Scan for the cell matching the given text and deliver its (x, y) coordinate at center. 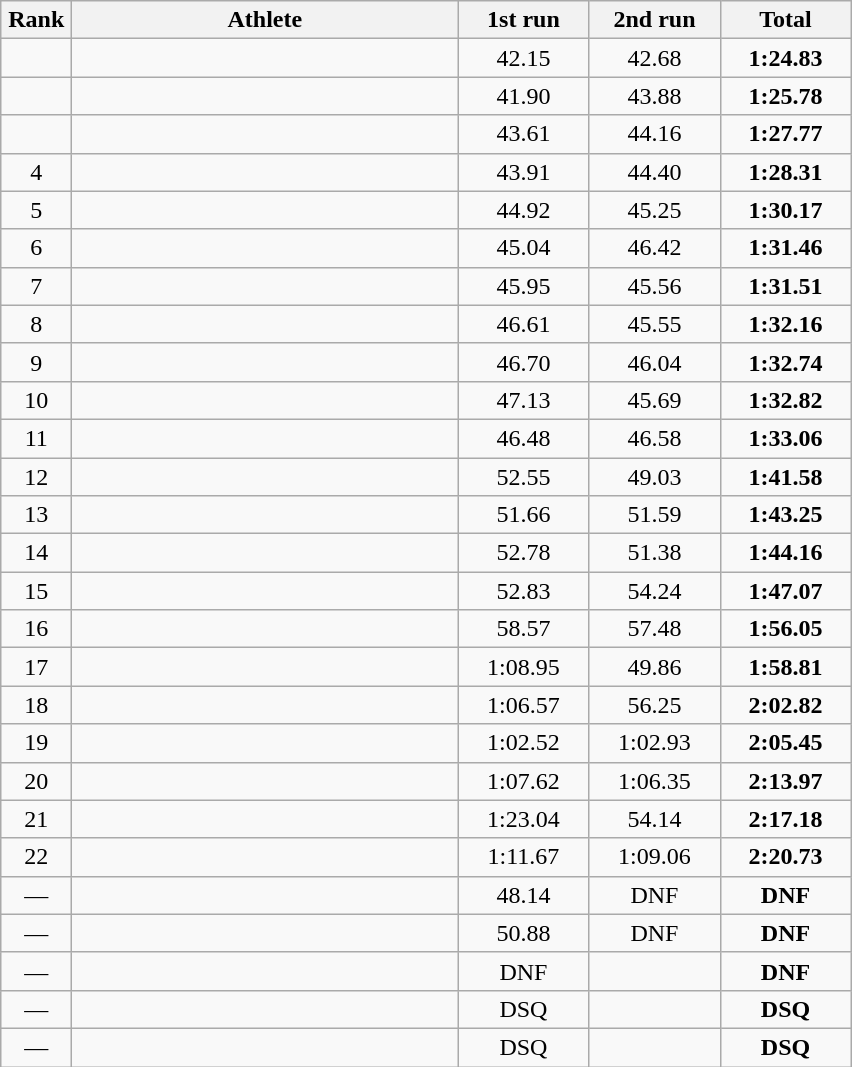
Total (786, 20)
1:32.82 (786, 400)
44.16 (654, 134)
41.90 (524, 96)
Rank (36, 20)
44.40 (654, 172)
1:43.25 (786, 515)
51.38 (654, 553)
8 (36, 324)
Athlete (265, 20)
22 (36, 857)
54.24 (654, 591)
1:47.07 (786, 591)
1:32.16 (786, 324)
46.48 (524, 438)
2:13.97 (786, 781)
10 (36, 400)
1:44.16 (786, 553)
1st run (524, 20)
16 (36, 629)
1:33.06 (786, 438)
1:27.77 (786, 134)
2:05.45 (786, 743)
17 (36, 667)
9 (36, 362)
1:25.78 (786, 96)
13 (36, 515)
45.25 (654, 210)
45.69 (654, 400)
42.68 (654, 58)
48.14 (524, 895)
1:58.81 (786, 667)
7 (36, 286)
2nd run (654, 20)
52.55 (524, 477)
57.48 (654, 629)
1:24.83 (786, 58)
46.70 (524, 362)
58.57 (524, 629)
54.14 (654, 819)
46.42 (654, 248)
1:08.95 (524, 667)
49.03 (654, 477)
51.59 (654, 515)
1:31.46 (786, 248)
44.92 (524, 210)
1:23.04 (524, 819)
2:02.82 (786, 705)
46.61 (524, 324)
2:20.73 (786, 857)
52.78 (524, 553)
56.25 (654, 705)
43.88 (654, 96)
1:41.58 (786, 477)
42.15 (524, 58)
1:11.67 (524, 857)
46.04 (654, 362)
1:07.62 (524, 781)
1:06.35 (654, 781)
21 (36, 819)
1:06.57 (524, 705)
15 (36, 591)
1:02.52 (524, 743)
5 (36, 210)
1:28.31 (786, 172)
20 (36, 781)
11 (36, 438)
51.66 (524, 515)
12 (36, 477)
45.95 (524, 286)
2:17.18 (786, 819)
43.61 (524, 134)
43.91 (524, 172)
1:31.51 (786, 286)
18 (36, 705)
1:32.74 (786, 362)
50.88 (524, 933)
52.83 (524, 591)
4 (36, 172)
47.13 (524, 400)
6 (36, 248)
46.58 (654, 438)
49.86 (654, 667)
1:30.17 (786, 210)
45.04 (524, 248)
45.55 (654, 324)
1:56.05 (786, 629)
1:02.93 (654, 743)
1:09.06 (654, 857)
45.56 (654, 286)
14 (36, 553)
19 (36, 743)
